Return the (x, y) coordinate for the center point of the cell that contains the specified text.  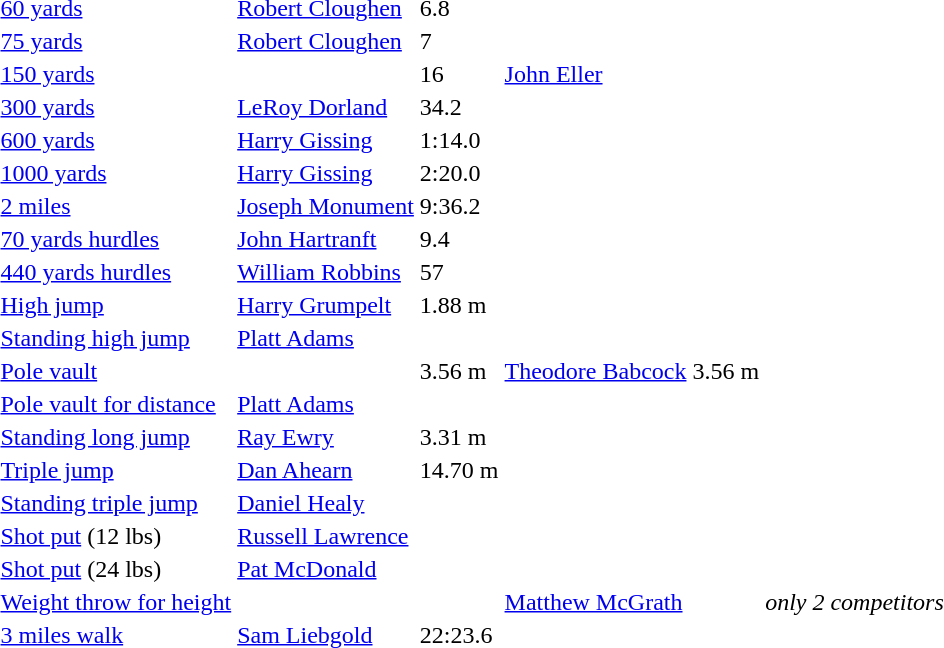
Russell Lawrence (326, 536)
2:20.0 (459, 173)
Joseph Monument (326, 206)
William Robbins (326, 272)
34.2 (459, 107)
1:14.0 (459, 140)
Matthew McGrath (596, 602)
LeRoy Dorland (326, 107)
Dan Ahearn (326, 470)
Harry Grumpelt (326, 305)
Pat McDonald (326, 569)
9:36.2 (459, 206)
Robert Cloughen (326, 41)
16 (459, 74)
9.4 (459, 239)
Daniel Healy (326, 503)
14.70 m (459, 470)
Theodore Babcock (596, 371)
1.88 m (459, 305)
3.31 m (459, 437)
7 (459, 41)
John Hartranft (326, 239)
Ray Ewry (326, 437)
57 (459, 272)
John Eller (596, 74)
